For the text-containing cell, return its midpoint in (x, y) coordinate format. 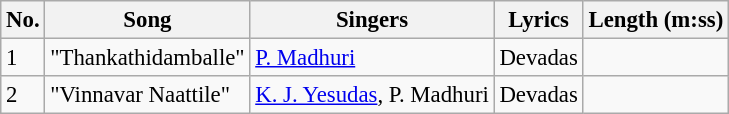
"Vinnavar Naattile" (148, 95)
No. (23, 20)
K. J. Yesudas, P. Madhuri (372, 95)
Song (148, 20)
Length (m:ss) (656, 20)
Singers (372, 20)
1 (23, 58)
P. Madhuri (372, 58)
Lyrics (538, 20)
"Thankathidamballe" (148, 58)
2 (23, 95)
